Return the (X, Y) coordinate for the center point of the cell that contains the specified text.  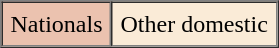
Nationals (57, 24)
Other domestic (194, 24)
